Identify which cell holds the provided text, then report its (X, Y) central coordinate. 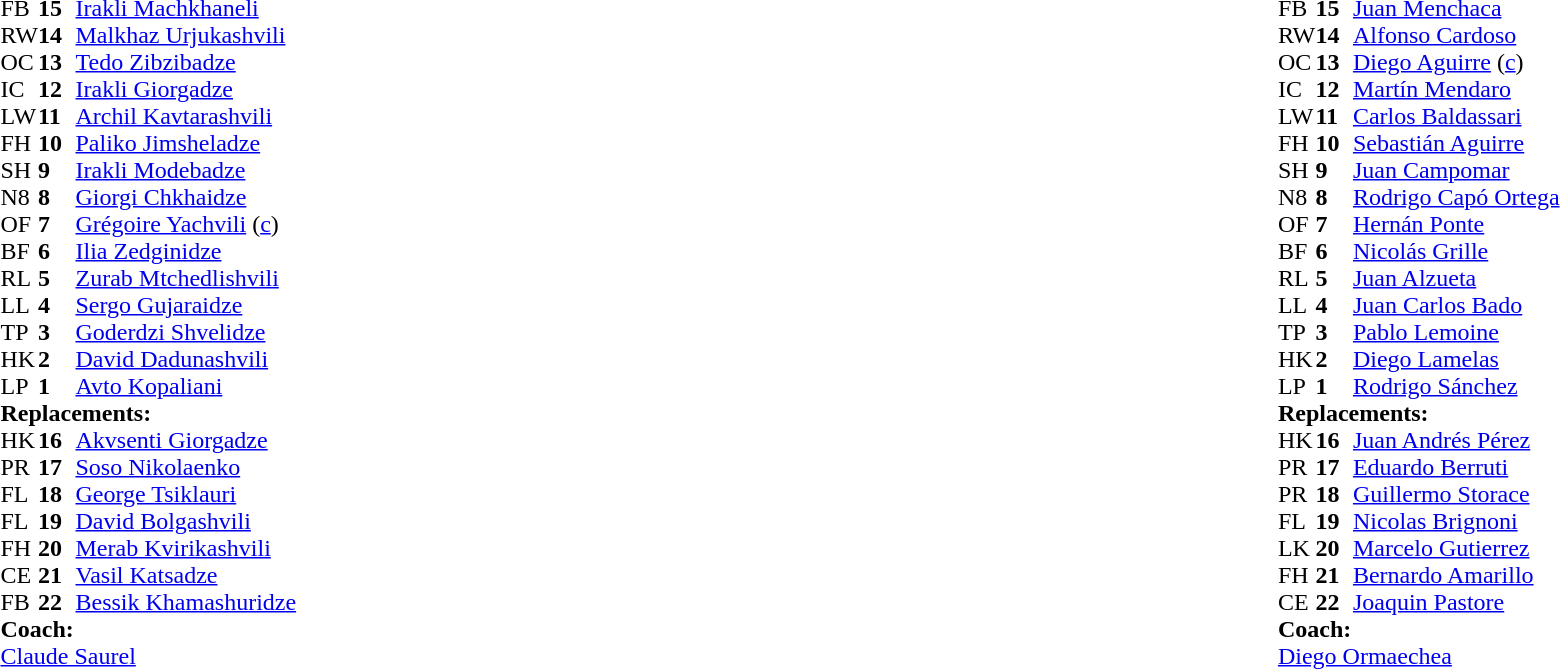
Diego Aguirre (c) (1456, 62)
Juan Carlos Bado (1456, 306)
Diego Lamelas (1456, 360)
David Bolgashvili (186, 522)
George Tsiklauri (186, 494)
FB (19, 602)
LK (1297, 548)
Giorgi Chkhaidze (186, 198)
Grégoire Yachvili (c) (186, 224)
Sebastián Aguirre (1456, 144)
Merab Kvirikashvili (186, 548)
Juan Alzueta (1456, 278)
Irakli Modebadze (186, 170)
Malkhaz Urjukashvili (186, 36)
Zurab Mtchedlishvili (186, 278)
Paliko Jimsheladze (186, 144)
Sergo Gujaraidze (186, 306)
Soso Nikolaenko (186, 468)
Claude Saurel (148, 656)
Bernardo Amarillo (1456, 576)
David Dadunashvili (186, 360)
Vasil Katsadze (186, 576)
Ilia Zedginidze (186, 252)
Marcelo Gutierrez (1456, 548)
Tedo Zibzibadze (186, 62)
Nicolás Grille (1456, 252)
Alfonso Cardoso (1456, 36)
Nicolas Brignoni (1456, 522)
Juan Campomar (1456, 170)
Guillermo Storace (1456, 494)
Akvsenti Giorgadze (186, 440)
Pablo Lemoine (1456, 332)
Rodrigo Sánchez (1456, 386)
Joaquin Pastore (1456, 602)
Rodrigo Capó Ortega (1456, 198)
Martín Mendaro (1456, 90)
Hernán Ponte (1456, 224)
Bessik Khamashuridze (186, 602)
Eduardo Berruti (1456, 468)
Irakli Giorgadze (186, 90)
Goderdzi Shvelidze (186, 332)
Archil Kavtarashvili (186, 116)
Avto Kopaliani (186, 386)
Juan Andrés Pérez (1456, 440)
Diego Ormaechea (1419, 656)
Carlos Baldassari (1456, 116)
